Scan for the cell matching the given text and deliver its [x, y] coordinate at center. 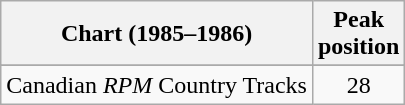
28 [358, 85]
Peakposition [358, 34]
Canadian RPM Country Tracks [157, 85]
Chart (1985–1986) [157, 34]
